Output the [X, Y] coordinate of the center of the cell containing the given text.  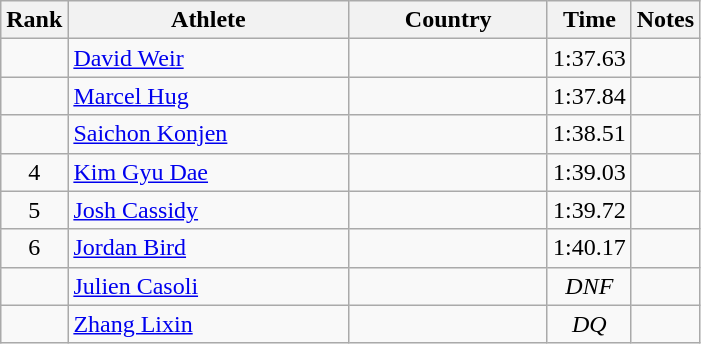
Josh Cassidy [208, 210]
1:37.84 [589, 96]
1:37.63 [589, 58]
Marcel Hug [208, 96]
Saichon Konjen [208, 134]
Kim Gyu Dae [208, 172]
Jordan Bird [208, 248]
DQ [589, 324]
Notes [665, 20]
Country [448, 20]
5 [34, 210]
6 [34, 248]
Time [589, 20]
Rank [34, 20]
Julien Casoli [208, 286]
1:39.03 [589, 172]
Zhang Lixin [208, 324]
1:38.51 [589, 134]
David Weir [208, 58]
4 [34, 172]
DNF [589, 286]
1:39.72 [589, 210]
1:40.17 [589, 248]
Athlete [208, 20]
